Return [x, y] of the center of cell containing provided text 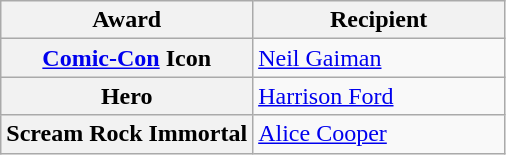
Alice Cooper [379, 134]
Neil Gaiman [379, 58]
Comic-Con Icon [127, 58]
Recipient [379, 20]
Scream Rock Immortal [127, 134]
Harrison Ford [379, 96]
Award [127, 20]
Hero [127, 96]
